For the text-containing cell, return its midpoint in [x, y] coordinate format. 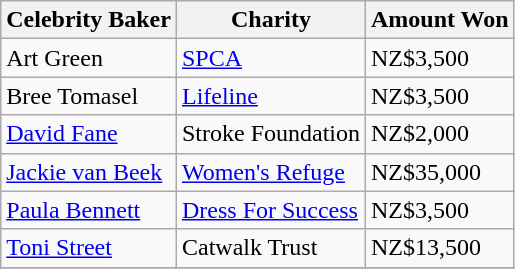
NZ$35,000 [440, 172]
David Fane [89, 134]
NZ$13,500 [440, 248]
Women's Refuge [270, 172]
Stroke Foundation [270, 134]
Dress For Success [270, 210]
Toni Street [89, 248]
NZ$2,000 [440, 134]
Bree Tomasel [89, 96]
Celebrity Baker [89, 20]
Amount Won [440, 20]
SPCA [270, 58]
Paula Bennett [89, 210]
Charity [270, 20]
Lifeline [270, 96]
Art Green [89, 58]
Catwalk Trust [270, 248]
Jackie van Beek [89, 172]
